Scan for the cell matching the given text and deliver its [x, y] coordinate at center. 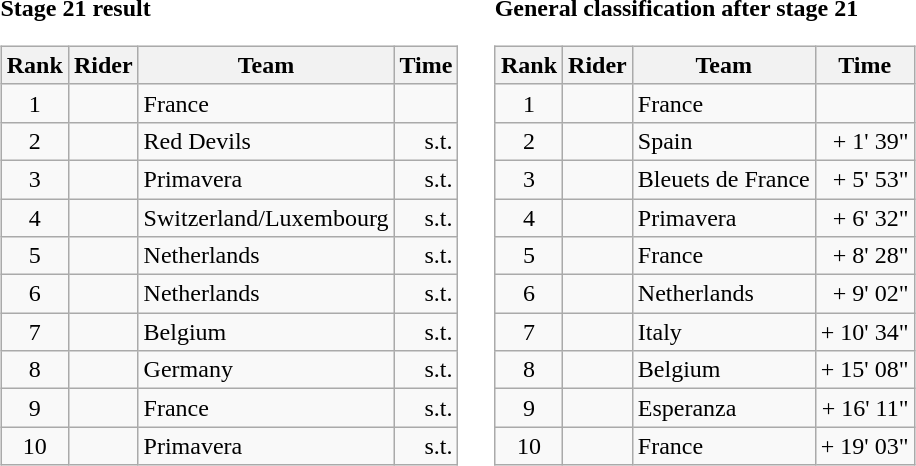
+ 1' 39" [864, 141]
+ 10' 34" [864, 332]
+ 8' 28" [864, 256]
Esperanza [724, 408]
Red Devils [266, 141]
Bleuets de France [724, 179]
+ 6' 32" [864, 217]
Spain [724, 141]
Switzerland/Luxembourg [266, 217]
+ 9' 02" [864, 294]
+ 16' 11" [864, 408]
+ 15' 08" [864, 370]
+ 19' 03" [864, 446]
+ 5' 53" [864, 179]
Germany [266, 370]
Italy [724, 332]
